Scan for the cell matching the given text and deliver its (X, Y) coordinate at center. 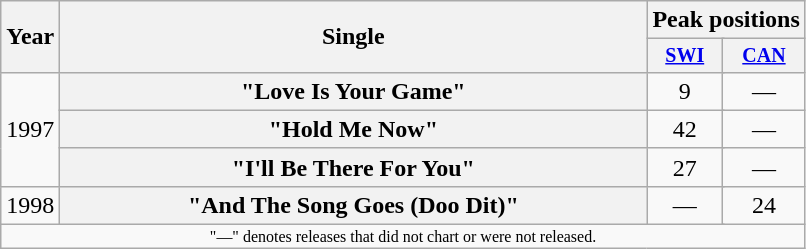
"Love Is Your Game" (354, 91)
1998 (30, 205)
42 (685, 129)
SWI (685, 56)
Single (354, 37)
9 (685, 91)
1997 (30, 129)
Year (30, 37)
27 (685, 167)
24 (764, 205)
"Hold Me Now" (354, 129)
"I'll Be There For You" (354, 167)
"—" denotes releases that did not chart or were not released. (404, 237)
"And The Song Goes (Doo Dit)" (354, 205)
Peak positions (726, 20)
CAN (764, 56)
